Identify which cell holds the provided text, then report its [X, Y] central coordinate. 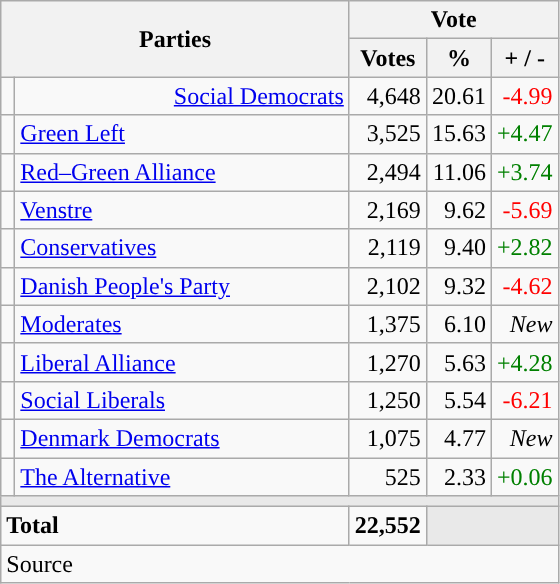
+2.82 [524, 248]
+3.74 [524, 172]
1,270 [388, 362]
+4.47 [524, 134]
11.06 [458, 172]
+ / - [524, 58]
Moderates [182, 324]
% [458, 58]
+4.28 [524, 362]
2,102 [388, 286]
9.40 [458, 248]
4,648 [388, 96]
9.62 [458, 210]
Social Democrats [182, 96]
Red–Green Alliance [182, 172]
1,075 [388, 438]
Danish People's Party [182, 286]
Green Left [182, 134]
1,375 [388, 324]
The Alternative [182, 477]
Denmark Democrats [182, 438]
2,169 [388, 210]
Source [280, 564]
-4.62 [524, 286]
Venstre [182, 210]
Votes [388, 58]
2.33 [458, 477]
22,552 [388, 526]
Liberal Alliance [182, 362]
2,119 [388, 248]
1,250 [388, 400]
525 [388, 477]
4.77 [458, 438]
-4.99 [524, 96]
20.61 [458, 96]
Total [176, 526]
3,525 [388, 134]
Social Liberals [182, 400]
Conservatives [182, 248]
-5.69 [524, 210]
15.63 [458, 134]
5.54 [458, 400]
6.10 [458, 324]
2,494 [388, 172]
Parties [176, 39]
+0.06 [524, 477]
9.32 [458, 286]
5.63 [458, 362]
Vote [454, 20]
-6.21 [524, 400]
